Extract the (X, Y) coordinate from the center of the cell holding the provided text.  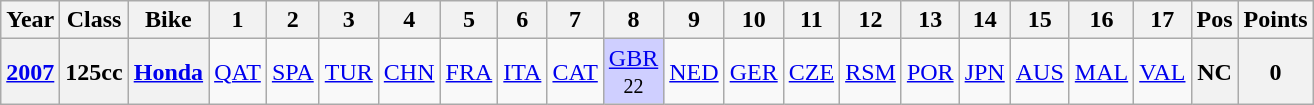
8 (633, 20)
RSM (871, 72)
7 (575, 20)
Points (1276, 20)
ITA (522, 72)
GER (754, 72)
POR (930, 72)
2 (292, 20)
VAL (1162, 72)
125cc (94, 72)
Class (94, 20)
QAT (238, 72)
13 (930, 20)
CAT (575, 72)
14 (984, 20)
MAL (1101, 72)
CHN (409, 72)
Pos (1214, 20)
6 (522, 20)
4 (409, 20)
15 (1040, 20)
16 (1101, 20)
9 (694, 20)
Bike (168, 20)
17 (1162, 20)
11 (811, 20)
AUS (1040, 72)
FRA (469, 72)
0 (1276, 72)
Honda (168, 72)
SPA (292, 72)
10 (754, 20)
JPN (984, 72)
5 (469, 20)
NC (1214, 72)
Year (30, 20)
12 (871, 20)
GBR22 (633, 72)
2007 (30, 72)
3 (348, 20)
TUR (348, 72)
CZE (811, 72)
1 (238, 20)
NED (694, 72)
